Identify which cell holds the provided text, then report its [x, y] central coordinate. 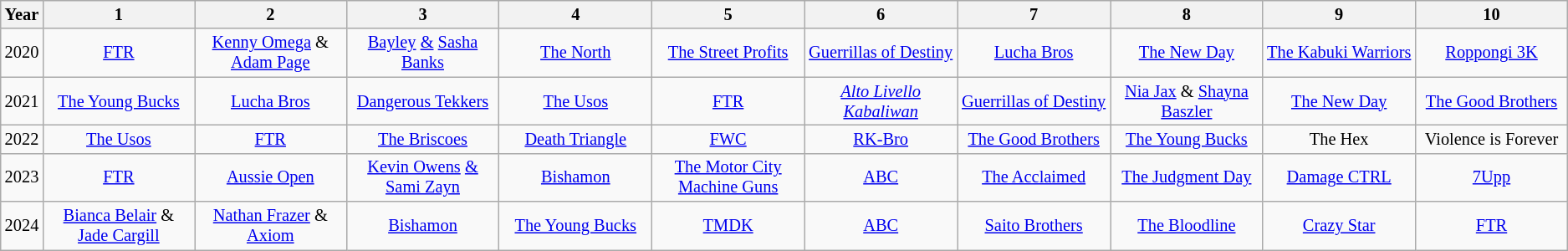
The Bloodline [1187, 226]
2022 [22, 139]
2021 [22, 101]
6 [881, 14]
Crazy Star [1339, 226]
Bayley & Sasha Banks [423, 53]
Year [22, 14]
FWC [728, 139]
The Street Profits [728, 53]
The Kabuki Warriors [1339, 53]
Saito Brothers [1034, 226]
Kevin Owens & Sami Zayn [423, 177]
7 [1034, 14]
The Acclaimed [1034, 177]
Bianca Belair & Jade Cargill [119, 226]
Roppongi 3K [1492, 53]
The North [575, 53]
2024 [22, 226]
The Judgment Day [1187, 177]
10 [1492, 14]
Aussie Open [271, 177]
The Briscoes [423, 139]
Dangerous Tekkers [423, 101]
Damage CTRL [1339, 177]
Kenny Omega & Adam Page [271, 53]
Death Triangle [575, 139]
2020 [22, 53]
Nia Jax & Shayna Baszler [1187, 101]
8 [1187, 14]
2023 [22, 177]
4 [575, 14]
Nathan Frazer & Axiom [271, 226]
Violence is Forever [1492, 139]
The Hex [1339, 139]
7Upp [1492, 177]
The Motor City Machine Guns [728, 177]
3 [423, 14]
1 [119, 14]
2 [271, 14]
9 [1339, 14]
TMDK [728, 226]
RK-Bro [881, 139]
5 [728, 14]
Alto Livello Kabaliwan [881, 101]
